Search for the cell housing the specified text and yield its [X, Y] center coordinate. 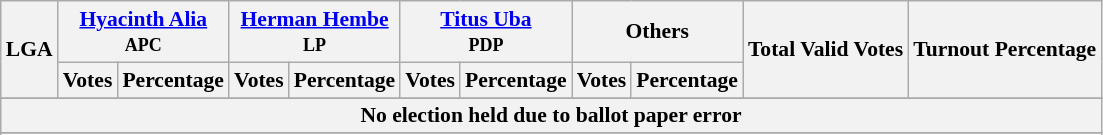
No election held due to ballot paper error [551, 116]
Others [658, 32]
Turnout Percentage [1004, 50]
Titus UbaPDP [486, 32]
Hyacinth AliaAPC [144, 32]
Total Valid Votes [826, 50]
Herman HembeLP [314, 32]
LGA [30, 50]
